Locate the cell with the specified text and output its [X, Y] center coordinate. 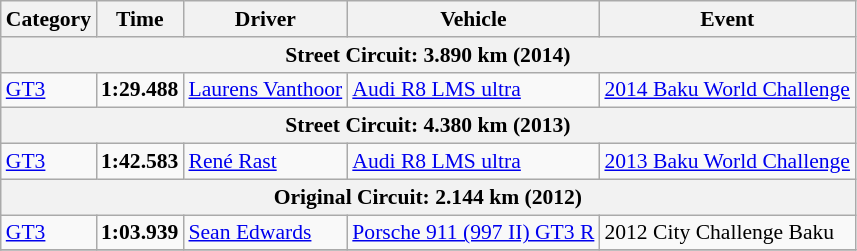
2013 Baku World Challenge [727, 162]
Porsche 911 (997 II) GT3 R [473, 233]
Event [727, 19]
1:42.583 [140, 162]
Category [48, 19]
Street Circuit: 4.380 km (2013) [428, 126]
1:03.939 [140, 233]
Vehicle [473, 19]
Laurens Vanthoor [265, 90]
2014 Baku World Challenge [727, 90]
Driver [265, 19]
2012 City Challenge Baku [727, 233]
Original Circuit: 2.144 km (2012) [428, 197]
1:29.488 [140, 90]
Sean Edwards [265, 233]
Street Circuit: 3.890 km (2014) [428, 55]
René Rast [265, 162]
Time [140, 19]
